Capture the cell that displays the provided text and extract its (x, y) central coordinate. 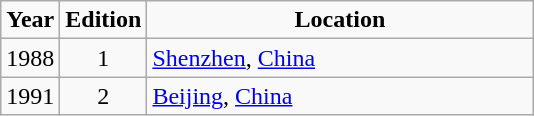
Edition (104, 20)
Shenzhen, China (340, 58)
2 (104, 96)
1 (104, 58)
Year (30, 20)
1991 (30, 96)
1988 (30, 58)
Location (340, 20)
Beijing, China (340, 96)
